Search for the cell housing the specified text and yield its [x, y] center coordinate. 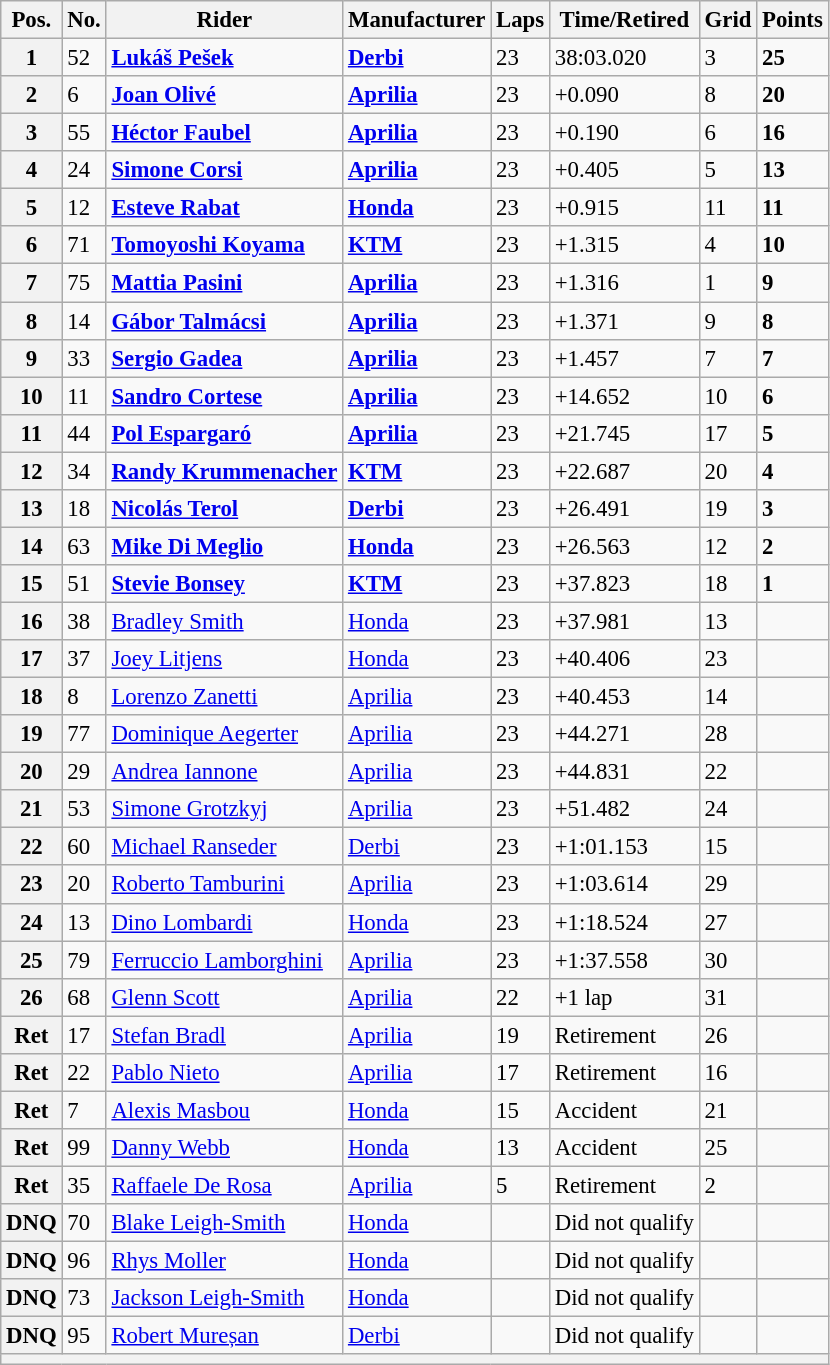
60 [84, 847]
Gábor Talmácsi [224, 321]
+1:18.524 [624, 922]
Sandro Cortese [224, 396]
+37.981 [624, 621]
Raffaele De Rosa [224, 1185]
+0.190 [624, 133]
+0.090 [624, 95]
Pol Espargaró [224, 433]
95 [84, 1336]
73 [84, 1298]
Rhys Moller [224, 1261]
+14.652 [624, 396]
Pos. [32, 20]
79 [84, 960]
70 [84, 1223]
96 [84, 1261]
Randy Krummenacher [224, 471]
Joey Litjens [224, 659]
Pablo Nieto [224, 1073]
+1:01.153 [624, 847]
Michael Ranseder [224, 847]
+40.406 [624, 659]
52 [84, 58]
+21.745 [624, 433]
Manufacturer [417, 20]
+1:03.614 [624, 885]
68 [84, 997]
Lorenzo Zanetti [224, 697]
51 [84, 584]
Grid [728, 20]
Andrea Iannone [224, 772]
Danny Webb [224, 1148]
37 [84, 659]
Dominique Aegerter [224, 734]
63 [84, 546]
+1.457 [624, 358]
Rider [224, 20]
Blake Leigh-Smith [224, 1223]
Glenn Scott [224, 997]
38:03.020 [624, 58]
Roberto Tamburini [224, 885]
Simone Grotzkyj [224, 809]
34 [84, 471]
+1:37.558 [624, 960]
33 [84, 358]
Héctor Faubel [224, 133]
55 [84, 133]
Mike Di Meglio [224, 546]
Robert Mureșan [224, 1336]
53 [84, 809]
Dino Lombardi [224, 922]
+44.271 [624, 734]
Esteve Rabat [224, 208]
35 [84, 1185]
+1.315 [624, 245]
+0.915 [624, 208]
Simone Corsi [224, 170]
Lukáš Pešek [224, 58]
+51.482 [624, 809]
Points [792, 20]
Mattia Pasini [224, 283]
99 [84, 1148]
38 [84, 621]
30 [728, 960]
Alexis Masbou [224, 1110]
Bradley Smith [224, 621]
+40.453 [624, 697]
+0.405 [624, 170]
+37.823 [624, 584]
Jackson Leigh-Smith [224, 1298]
Nicolás Terol [224, 509]
Joan Olivé [224, 95]
+26.491 [624, 509]
71 [84, 245]
+1 lap [624, 997]
31 [728, 997]
28 [728, 734]
75 [84, 283]
27 [728, 922]
No. [84, 20]
Tomoyoshi Koyama [224, 245]
Time/Retired [624, 20]
Laps [520, 20]
Stevie Bonsey [224, 584]
44 [84, 433]
77 [84, 734]
+44.831 [624, 772]
+26.563 [624, 546]
Ferruccio Lamborghini [224, 960]
Sergio Gadea [224, 358]
Stefan Bradl [224, 1035]
+1.316 [624, 283]
+22.687 [624, 471]
+1.371 [624, 321]
